Scan for the cell matching the given text and deliver its (X, Y) coordinate at center. 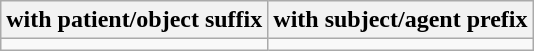
with subject/agent prefix (400, 20)
with patient/object suffix (134, 20)
